Provide the (x, y) coordinate of the cell's center where the given text is located.  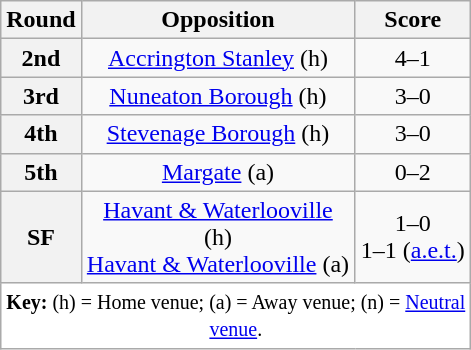
Havant & Waterlooville (h)Havant & Waterlooville (a) (218, 237)
Score (413, 20)
SF (41, 237)
0–2 (413, 172)
2nd (41, 58)
Round (41, 20)
Opposition (218, 20)
4–1 (413, 58)
Nuneaton Borough (h) (218, 96)
3rd (41, 96)
5th (41, 172)
Accrington Stanley (h) (218, 58)
4th (41, 134)
1–01–1 (a.e.t.) (413, 237)
Margate (a) (218, 172)
Key: (h) = Home venue; (a) = Away venue; (n) = Neutral venue. (236, 316)
Stevenage Borough (h) (218, 134)
